Search for the cell housing the specified text and yield its [X, Y] center coordinate. 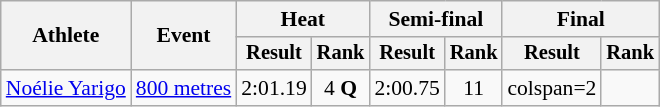
800 metres [184, 88]
2:01.19 [274, 88]
4 Q [341, 88]
11 [474, 88]
Final [580, 19]
Event [184, 36]
Heat [302, 19]
Semi-final [436, 19]
colspan=2 [552, 88]
2:00.75 [406, 88]
Noélie Yarigo [66, 88]
Athlete [66, 36]
